Return (X, Y) of the center of cell containing provided text 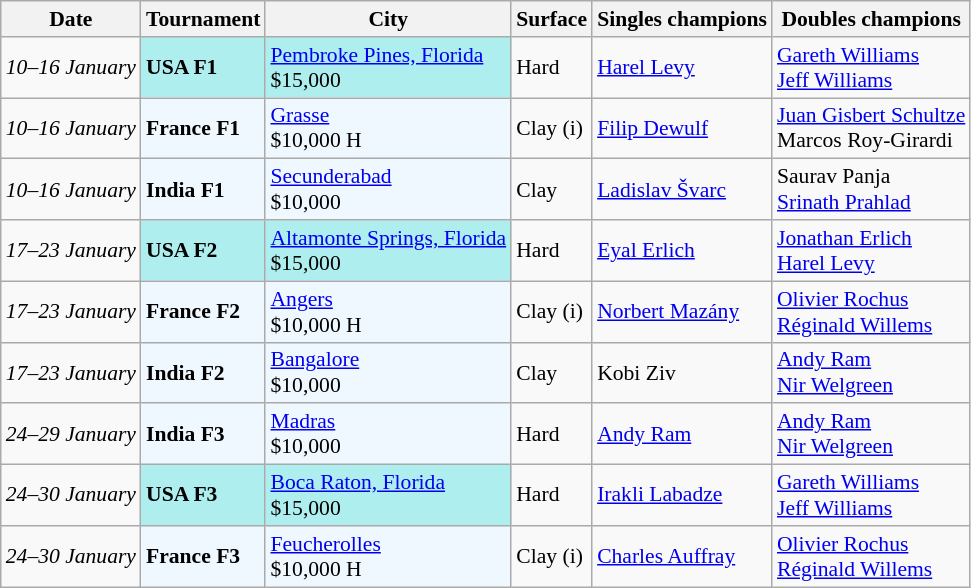
Madras $10,000 (388, 434)
Ladislav Švarc (682, 190)
India F1 (203, 190)
France F2 (203, 312)
Feucherolles $10,000 H (388, 556)
Charles Auffray (682, 556)
India F2 (203, 372)
Norbert Mazány (682, 312)
USA F3 (203, 496)
USA F2 (203, 250)
Date (71, 19)
Filip Dewulf (682, 128)
France F3 (203, 556)
Angers $10,000 H (388, 312)
Altamonte Springs, Florida $15,000 (388, 250)
Kobi Ziv (682, 372)
Jonathan Erlich Harel Levy (871, 250)
India F3 (203, 434)
Grasse $10,000 H (388, 128)
Tournament (203, 19)
France F1 (203, 128)
Harel Levy (682, 68)
Pembroke Pines, Florida $15,000 (388, 68)
Andy Ram (682, 434)
Juan Gisbert Schultze Marcos Roy-Girardi (871, 128)
Bangalore $10,000 (388, 372)
Surface (552, 19)
Singles champions (682, 19)
24–29 January (71, 434)
Doubles champions (871, 19)
Boca Raton, Florida $15,000 (388, 496)
Secunderabad $10,000 (388, 190)
Eyal Erlich (682, 250)
USA F1 (203, 68)
Irakli Labadze (682, 496)
City (388, 19)
Saurav Panja Srinath Prahlad (871, 190)
